Determine the (X, Y) coordinate at the center of the cell enclosing the given text.  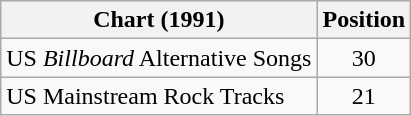
US Mainstream Rock Tracks (159, 96)
21 (364, 96)
US Billboard Alternative Songs (159, 58)
Chart (1991) (159, 20)
Position (364, 20)
30 (364, 58)
